Detect which cell encompasses the target text, then output its (x, y) center coordinate. 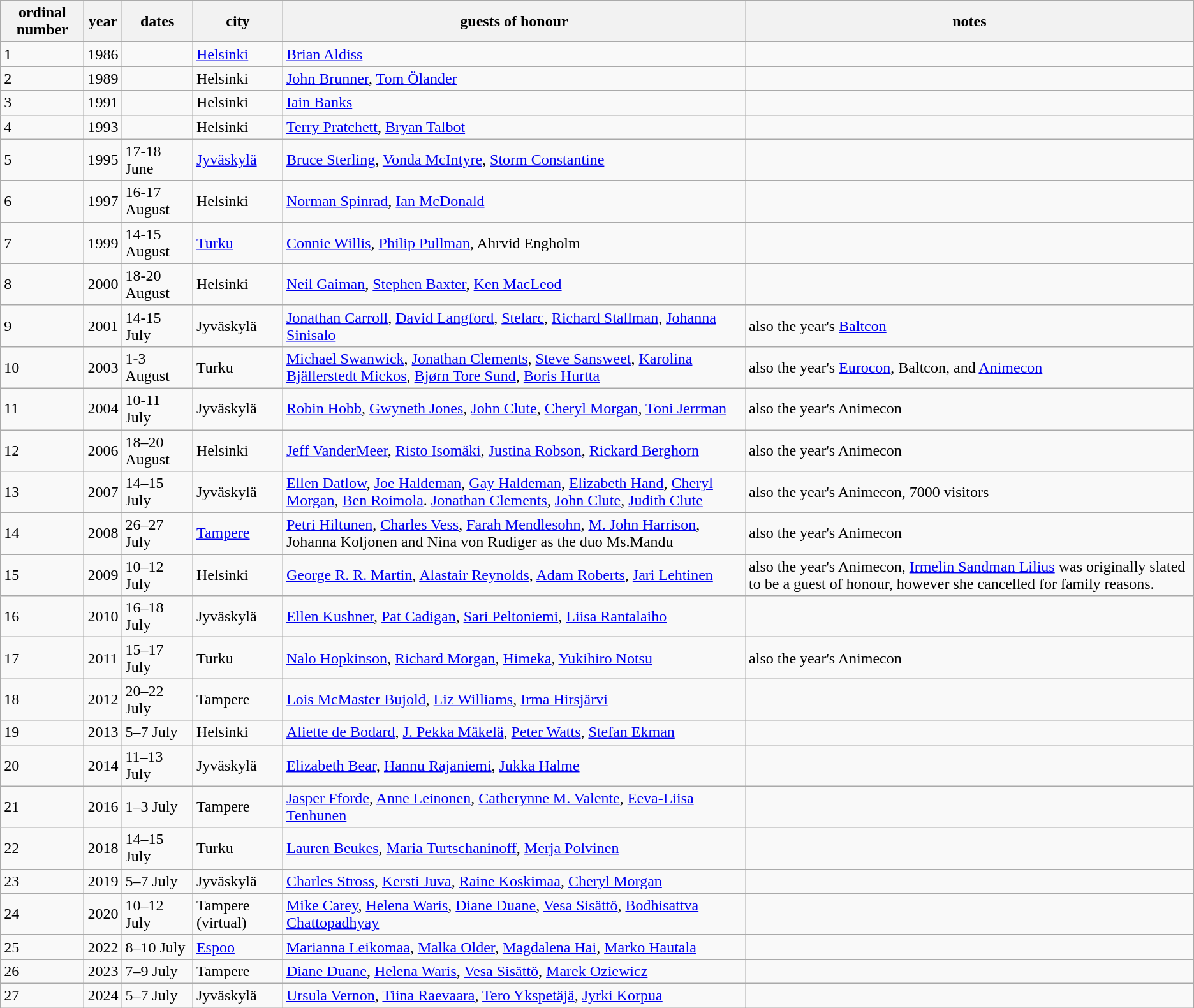
15 (42, 575)
8–10 July (157, 947)
2001 (103, 325)
also the year's Animecon, Irmelin Sandman Lilius was originally slated to be a guest of honour, however she cancelled for family reasons. (969, 575)
1995 (103, 159)
7–9 July (157, 971)
Bruce Sterling, Vonda McIntyre, Storm Constantine (514, 159)
14-15 August (157, 242)
2011 (103, 658)
1989 (103, 78)
27 (42, 995)
9 (42, 325)
8 (42, 285)
19 (42, 732)
Ellen Kushner, Pat Cadigan, Sari Peltoniemi, Liisa Rantalaiho (514, 616)
Mike Carey, Helena Waris, Diane Duane, Vesa Sisättö, Bodhisattva Chattopadhyay (514, 914)
2013 (103, 732)
Ellen Datlow, Joe Haldeman, Gay Haldeman, Elizabeth Hand, Cheryl Morgan, Ben Roimola. Jonathan Clements, John Clute, Judith Clute (514, 493)
1986 (103, 54)
11 (42, 408)
12 (42, 450)
Espoo (237, 947)
17 (42, 658)
16 (42, 616)
year (103, 22)
1991 (103, 103)
Michael Swanwick, Jonathan Clements, Steve Sansweet, Karolina Bjällerstedt Mickos, Bjørn Tore Sund, Boris Hurtta (514, 367)
2019 (103, 881)
26 (42, 971)
Connie Willis, Philip Pullman, Ahrvid Engholm (514, 242)
Ursula Vernon, Tiina Raevaara, Tero Ykspetäjä, Jyrki Korpua (514, 995)
4 (42, 127)
5 (42, 159)
18 (42, 699)
2014 (103, 766)
Jeff VanderMeer, Risto Isomäki, Justina Robson, Rickard Berghorn (514, 450)
15–17 July (157, 658)
Diane Duane, Helena Waris, Vesa Sisättö, Marek Oziewicz (514, 971)
also the year's Eurocon, Baltcon, and Animecon (969, 367)
Petri Hiltunen, Charles Vess, Farah Mendlesohn, M. John Harrison, Johanna Koljonen and Nina von Rudiger as the duo Ms.Mandu (514, 533)
Jasper Fforde, Anne Leinonen, Catherynne M. Valente, Eeva-Liisa Tenhunen (514, 806)
16–18 July (157, 616)
Brian Aldiss (514, 54)
also the year's Baltcon (969, 325)
2016 (103, 806)
1-3 August (157, 367)
6 (42, 202)
2003 (103, 367)
Iain Banks (514, 103)
1999 (103, 242)
14 (42, 533)
2006 (103, 450)
2 (42, 78)
2010 (103, 616)
20 (42, 766)
20–22 July (157, 699)
Robin Hobb, Gwyneth Jones, John Clute, Cheryl Morgan, Toni Jerrman (514, 408)
guests of honour (514, 22)
Neil Gaiman, Stephen Baxter, Ken MacLeod (514, 285)
16-17 August (157, 202)
city (237, 22)
Charles Stross, Kersti Juva, Raine Koskimaa, Cheryl Morgan (514, 881)
25 (42, 947)
3 (42, 103)
Norman Spinrad, Ian McDonald (514, 202)
dates (157, 22)
1 (42, 54)
Nalo Hopkinson, Richard Morgan, Himeka, Yukihiro Notsu (514, 658)
Marianna Leikomaa, Malka Older, Magdalena Hai, Marko Hautala (514, 947)
2012 (103, 699)
23 (42, 881)
11–13 July (157, 766)
2020 (103, 914)
2004 (103, 408)
also the year's Animecon, 7000 visitors (969, 493)
1997 (103, 202)
14-15 July (157, 325)
18–20 August (157, 450)
Lois McMaster Bujold, Liz Williams, Irma Hirsjärvi (514, 699)
2000 (103, 285)
2008 (103, 533)
Aliette de Bodard, J. Pekka Mäkelä, Peter Watts, Stefan Ekman (514, 732)
Jonathan Carroll, David Langford, Stelarc, Richard Stallman, Johanna Sinisalo (514, 325)
17-18 June (157, 159)
24 (42, 914)
10-11 July (157, 408)
21 (42, 806)
1–3 July (157, 806)
18-20 August (157, 285)
22 (42, 849)
13 (42, 493)
2023 (103, 971)
10 (42, 367)
John Brunner, Tom Ölander (514, 78)
George R. R. Martin, Alastair Reynolds, Adam Roberts, Jari Lehtinen (514, 575)
7 (42, 242)
2022 (103, 947)
2007 (103, 493)
26–27 July (157, 533)
2009 (103, 575)
Lauren Beukes, Maria Turtschaninoff, Merja Polvinen (514, 849)
Terry Pratchett, Bryan Talbot (514, 127)
ordinal number (42, 22)
2018 (103, 849)
Elizabeth Bear, Hannu Rajaniemi, Jukka Halme (514, 766)
1993 (103, 127)
2024 (103, 995)
Tampere (virtual) (237, 914)
notes (969, 22)
